Determine the (X, Y) coordinate at the center of the cell enclosing the given text.  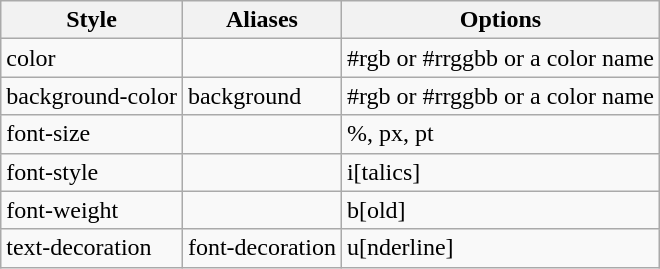
Aliases (262, 20)
Options (500, 20)
Style (92, 20)
background (262, 96)
font-style (92, 172)
i[talics] (500, 172)
b[old] (500, 210)
background-color (92, 96)
font-weight (92, 210)
font-decoration (262, 248)
%, px, pt (500, 134)
text-decoration (92, 248)
font-size (92, 134)
color (92, 58)
u[nderline] (500, 248)
